For the text-containing cell, return its midpoint in [x, y] coordinate format. 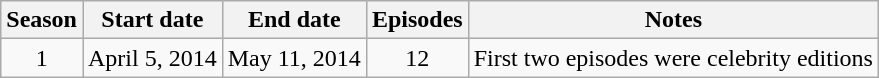
Episodes [417, 20]
Notes [673, 20]
1 [42, 58]
May 11, 2014 [294, 58]
12 [417, 58]
Season [42, 20]
End date [294, 20]
First two episodes were celebrity editions [673, 58]
April 5, 2014 [152, 58]
Start date [152, 20]
